Determine the (x, y) coordinate at the center of the cell enclosing the given text.  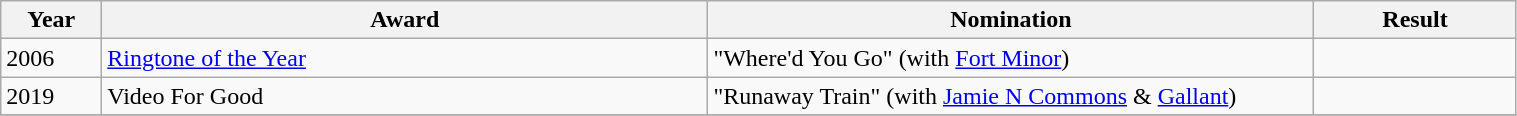
"Where'd You Go" (with Fort Minor) (1011, 58)
Result (1415, 20)
Nomination (1011, 20)
2006 (52, 58)
2019 (52, 96)
Video For Good (405, 96)
Year (52, 20)
"Runaway Train" (with Jamie N Commons & Gallant) (1011, 96)
Award (405, 20)
Ringtone of the Year (405, 58)
